Locate the cell with the specified text and output its (x, y) center coordinate. 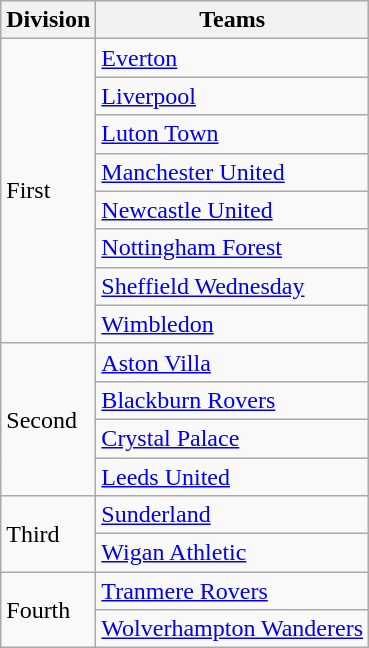
Third (48, 534)
Luton Town (232, 134)
Manchester United (232, 172)
Aston Villa (232, 362)
First (48, 191)
Teams (232, 20)
Newcastle United (232, 210)
Wolverhampton Wanderers (232, 629)
Leeds United (232, 477)
Wigan Athletic (232, 553)
Liverpool (232, 96)
Crystal Palace (232, 438)
Tranmere Rovers (232, 591)
Sheffield Wednesday (232, 286)
Nottingham Forest (232, 248)
Sunderland (232, 515)
Wimbledon (232, 324)
Fourth (48, 610)
Blackburn Rovers (232, 400)
Division (48, 20)
Second (48, 419)
Everton (232, 58)
